Provide the (X, Y) coordinate of the cell's center where the given text is located.  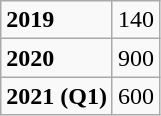
600 (136, 96)
2020 (57, 58)
900 (136, 58)
2019 (57, 20)
140 (136, 20)
2021 (Q1) (57, 96)
